Detect which cell encompasses the target text, then output its (X, Y) center coordinate. 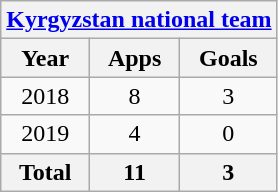
2018 (46, 96)
Year (46, 58)
Apps (135, 58)
4 (135, 134)
0 (229, 134)
11 (135, 172)
2019 (46, 134)
Goals (229, 58)
Total (46, 172)
8 (135, 96)
Kyrgyzstan national team (139, 20)
